Scan for the cell matching the given text and deliver its [X, Y] coordinate at center. 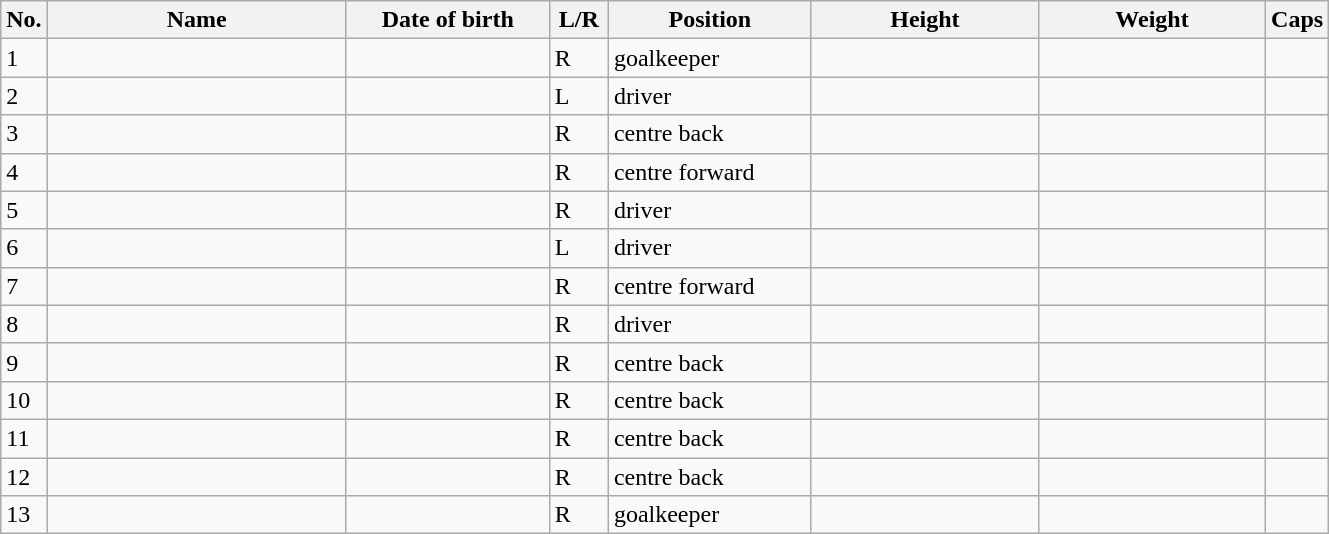
10 [24, 400]
Date of birth [448, 20]
2 [24, 96]
Height [924, 20]
1 [24, 58]
No. [24, 20]
Name [196, 20]
Position [710, 20]
5 [24, 210]
3 [24, 134]
Weight [1152, 20]
13 [24, 515]
L/R [578, 20]
11 [24, 438]
6 [24, 248]
9 [24, 362]
Caps [1298, 20]
8 [24, 324]
4 [24, 172]
7 [24, 286]
12 [24, 477]
